Output the [x, y] coordinate of the center of the cell containing the given text.  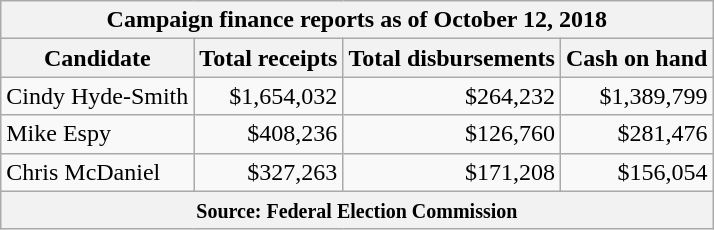
$327,263 [268, 172]
Cash on hand [636, 58]
$408,236 [268, 134]
$1,389,799 [636, 96]
$126,760 [452, 134]
Total disbursements [452, 58]
$264,232 [452, 96]
Mike Espy [98, 134]
Candidate [98, 58]
$156,054 [636, 172]
Campaign finance reports as of October 12, 2018 [357, 20]
$171,208 [452, 172]
$1,654,032 [268, 96]
Total receipts [268, 58]
Chris McDaniel [98, 172]
$281,476 [636, 134]
Source: Federal Election Commission [357, 210]
Cindy Hyde-Smith [98, 96]
